Locate the cell with the specified text and output its [X, Y] center coordinate. 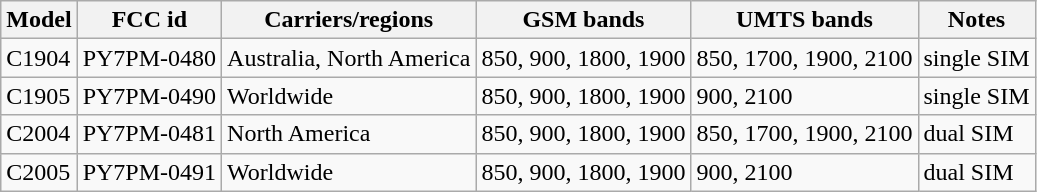
C1905 [39, 96]
UMTS bands [804, 20]
PY7PM-0490 [149, 96]
Carriers/regions [349, 20]
PY7PM-0480 [149, 58]
PY7PM-0481 [149, 134]
PY7PM-0491 [149, 172]
FCC id [149, 20]
C2005 [39, 172]
Notes [976, 20]
GSM bands [584, 20]
Australia, North America [349, 58]
C2004 [39, 134]
North America [349, 134]
Model [39, 20]
C1904 [39, 58]
